Determine the (x, y) coordinate at the center of the cell enclosing the given text.  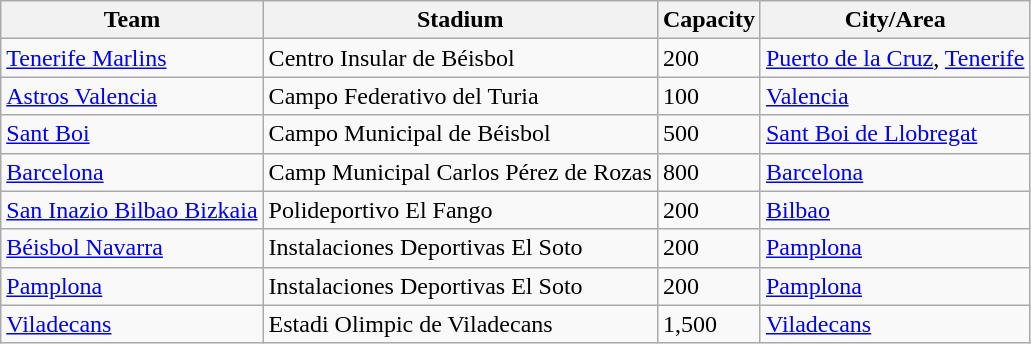
500 (708, 134)
Sant Boi de Llobregat (895, 134)
Centro Insular de Béisbol (460, 58)
Sant Boi (132, 134)
1,500 (708, 324)
San Inazio Bilbao Bizkaia (132, 210)
Campo Municipal de Béisbol (460, 134)
Béisbol Navarra (132, 248)
Tenerife Marlins (132, 58)
Camp Municipal Carlos Pérez de Rozas (460, 172)
Valencia (895, 96)
Astros Valencia (132, 96)
Stadium (460, 20)
Puerto de la Cruz, Tenerife (895, 58)
Estadi Olimpic de Viladecans (460, 324)
Polideportivo El Fango (460, 210)
Campo Federativo del Turia (460, 96)
Bilbao (895, 210)
Team (132, 20)
City/Area (895, 20)
800 (708, 172)
Capacity (708, 20)
100 (708, 96)
